Return (X, Y) of the center of cell containing provided text 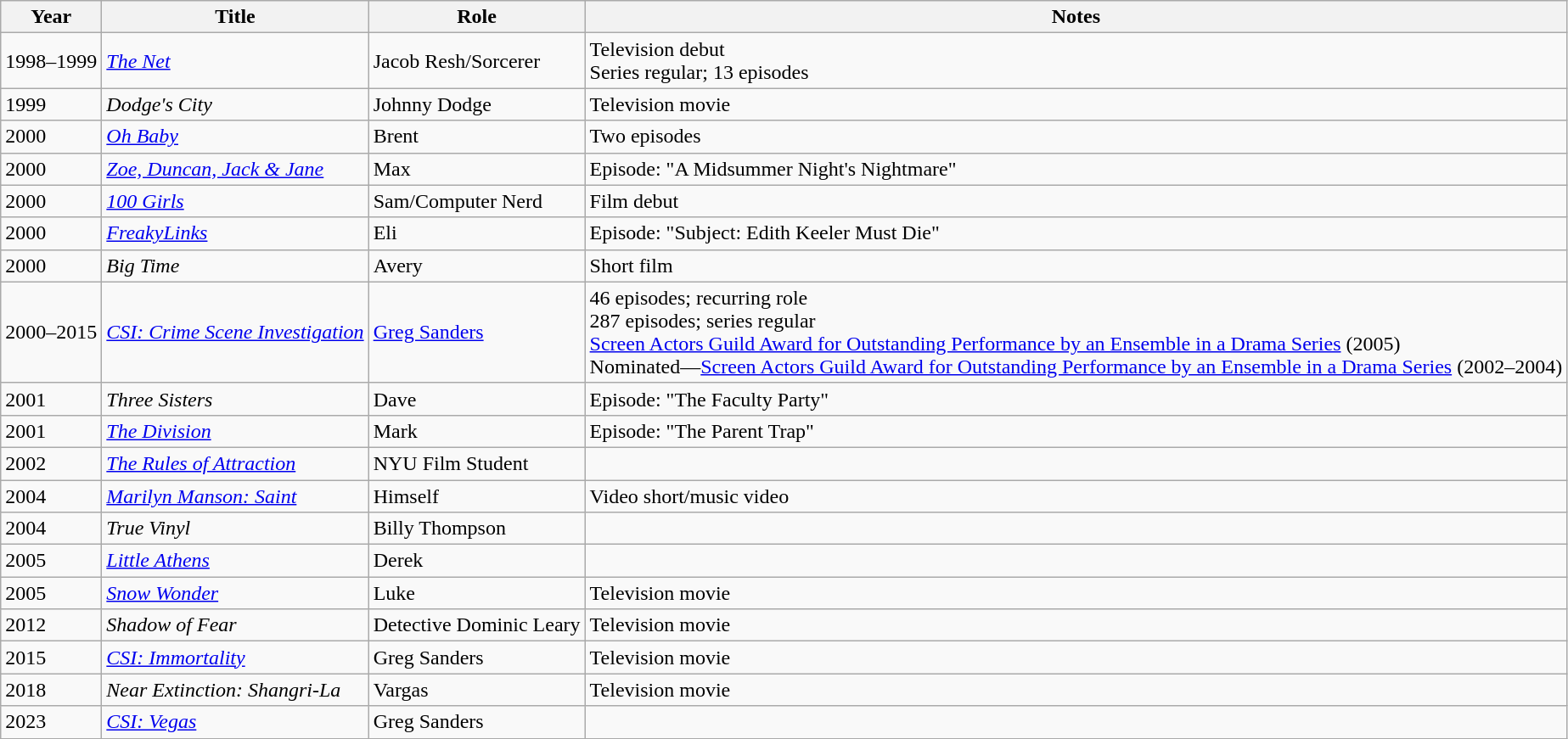
Himself (477, 496)
FreakyLinks (235, 233)
Year (51, 17)
Max (477, 169)
Television debutSeries regular; 13 episodes (1076, 61)
Three Sisters (235, 399)
Brent (477, 137)
2015 (51, 658)
Episode: "The Parent Trap" (1076, 431)
100 Girls (235, 201)
2012 (51, 625)
2018 (51, 690)
Oh Baby (235, 137)
1998–1999 (51, 61)
1999 (51, 104)
Dave (477, 399)
CSI: Crime Scene Investigation (235, 333)
Near Extinction: Shangri-La (235, 690)
Zoe, Duncan, Jack & Jane (235, 169)
Derek (477, 561)
Two episodes (1076, 137)
The Rules of Attraction (235, 463)
Sam/Computer Nerd (477, 201)
Big Time (235, 266)
Snow Wonder (235, 593)
Marilyn Manson: Saint (235, 496)
Eli (477, 233)
Film debut (1076, 201)
CSI: Immortality (235, 658)
Detective Dominic Leary (477, 625)
The Division (235, 431)
2002 (51, 463)
NYU Film Student (477, 463)
Avery (477, 266)
Shadow of Fear (235, 625)
Mark (477, 431)
The Net (235, 61)
Little Athens (235, 561)
Jacob Resh/Sorcerer (477, 61)
Short film (1076, 266)
True Vinyl (235, 529)
Role (477, 17)
Johnny Dodge (477, 104)
Video short/music video (1076, 496)
CSI: Vegas (235, 722)
Dodge's City (235, 104)
2000–2015 (51, 333)
Episode: "The Faculty Party" (1076, 399)
Luke (477, 593)
Episode: "A Midsummer Night's Nightmare" (1076, 169)
Notes (1076, 17)
2023 (51, 722)
Vargas (477, 690)
Episode: "Subject: Edith Keeler Must Die" (1076, 233)
Title (235, 17)
Billy Thompson (477, 529)
